Return [x, y] of the center of cell containing provided text 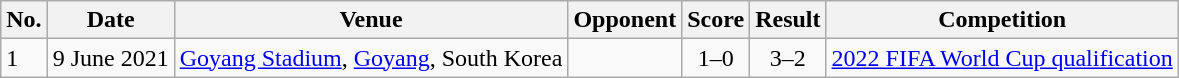
1 [24, 58]
Result [788, 20]
Goyang Stadium, Goyang, South Korea [371, 58]
9 June 2021 [110, 58]
1–0 [716, 58]
No. [24, 20]
Venue [371, 20]
Competition [1002, 20]
Score [716, 20]
Opponent [625, 20]
3–2 [788, 58]
2022 FIFA World Cup qualification [1002, 58]
Date [110, 20]
